Pinpoint the cell where the given text exists, returning its (X, Y) midpoint coordinate. 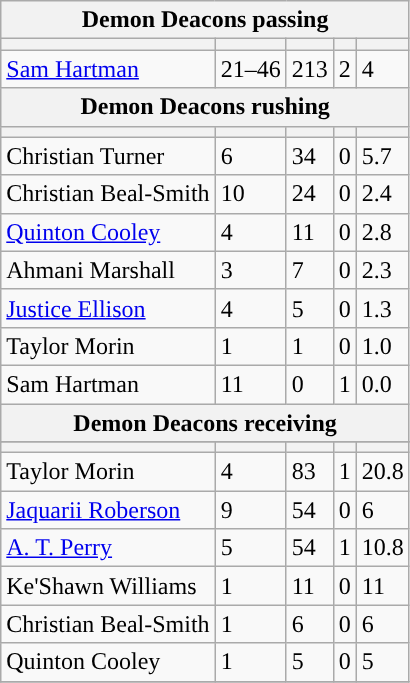
83 (310, 472)
21–46 (250, 69)
Justice Ellison (108, 308)
10 (250, 194)
34 (310, 156)
Demon Deacons rushing (206, 107)
3 (250, 270)
1.0 (382, 346)
Jaquarii Roberson (108, 510)
Ke'Shawn Williams (108, 586)
10.8 (382, 548)
Ahmani Marshall (108, 270)
20.8 (382, 472)
A. T. Perry (108, 548)
2 (344, 69)
9 (250, 510)
2.8 (382, 232)
7 (310, 270)
2.3 (382, 270)
0.0 (382, 384)
Christian Turner (108, 156)
5.7 (382, 156)
1.3 (382, 308)
Demon Deacons passing (206, 20)
213 (310, 69)
Demon Deacons receiving (206, 423)
24 (310, 194)
2.4 (382, 194)
